Identify which cell holds the provided text, then report its (x, y) central coordinate. 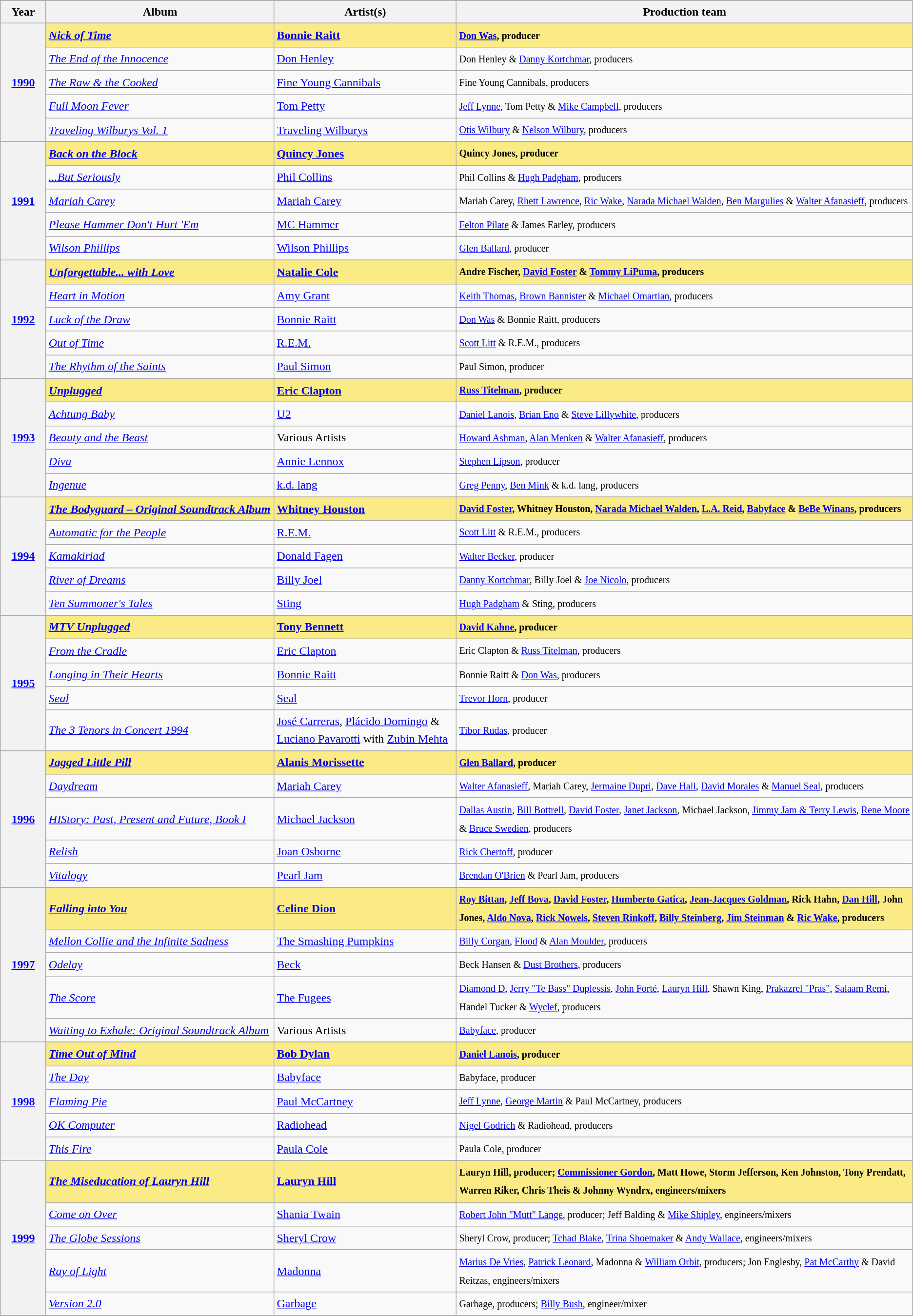
Tom Petty (365, 106)
The Rhythm of the Saints (160, 367)
Greg Penny, Ben Mink & k.d. lang, producers (685, 485)
Billy Corgan, Flood & Alan Moulder, producers (685, 941)
Marius De Vries, Patrick Leonard, Madonna & William Orbit, producers; Jon Englesby, Pat McCarthy & David Reitzas, engineers/mixers (685, 1271)
Unforgettable... with Love (160, 272)
David Foster, Whitney Houston, Narada Michael Walden, L.A. Reid, Babyface & BeBe Winans, producers (685, 509)
Walter Afanasieff, Mariah Carey, Jermaine Dupri, Dave Hall, David Morales & Manuel Seal, producers (685, 786)
Madonna (365, 1271)
Paula Cole, producer (685, 1149)
Jeff Lynne, Tom Petty & Mike Campbell, producers (685, 106)
Traveling Wilburys Vol. 1 (160, 130)
1993 (23, 438)
Robert John "Mutt" Lange, producer; Jeff Balding & Mike Shipley, engineers/mixers (685, 1214)
Version 2.0 (160, 1304)
Hugh Padgham & Sting, producers (685, 604)
Amy Grant (365, 295)
José Carreras, Plácido Domingo & Luciano Pavarotti with Zubin Mehta (365, 730)
Phil Collins (365, 177)
Traveling Wilburys (365, 130)
Ten Summoner's Tales (160, 604)
Paula Cole (365, 1149)
1990 (23, 83)
Vitalogy (160, 876)
Automatic for the People (160, 532)
Eric Clapton & Russ Titelman, producers (685, 650)
Pearl Jam (365, 876)
1997 (23, 965)
Daydream (160, 786)
Time Out of Mind (160, 1054)
1998 (23, 1101)
The Fugees (365, 998)
Otis Wilbury & Nelson Wilbury, producers (685, 130)
Billy Joel (365, 580)
Beauty and the Beast (160, 438)
The Bodyguard – Original Soundtrack Album (160, 509)
Ingenue (160, 485)
Waiting to Exhale: Original Soundtrack Album (160, 1031)
...But Seriously (160, 177)
Year (23, 12)
David Kahne, producer (685, 627)
Sheryl Crow (365, 1238)
Babyface (365, 1078)
1992 (23, 319)
Whitney Houston (365, 509)
The Miseducation of Lauryn Hill (160, 1181)
Kamakiriad (160, 556)
Daniel Lanois, producer (685, 1054)
1996 (23, 819)
Joan Osborne (365, 851)
Felton Pilate & James Earley, producers (685, 224)
Danny Kortchmar, Billy Joel & Joe Nicolo, producers (685, 580)
This Fire (160, 1149)
The Raw & the Cooked (160, 83)
Garbage, producers; Billy Bush, engineer/mixer (685, 1304)
Fine Young Cannibals (365, 83)
Ray of Light (160, 1271)
1994 (23, 556)
Quincy Jones, producer (685, 154)
Michael Jackson (365, 819)
HIStory: Past, Present and Future, Book I (160, 819)
Rick Chertoff, producer (685, 851)
Heart in Motion (160, 295)
Nick of Time (160, 35)
Howard Ashman, Alan Menken & Walter Afanasieff, producers (685, 438)
Don Was, producer (685, 35)
Paul McCartney (365, 1101)
Please Hammer Don't Hurt 'Em (160, 224)
Bob Dylan (365, 1054)
Stephen Lipson, producer (685, 461)
Don Henley (365, 59)
Celine Dion (365, 908)
The Globe Sessions (160, 1238)
Mariah Carey, Rhett Lawrence, Ric Wake, Narada Michael Walden, Ben Margulies & Walter Afanasieff, producers (685, 201)
Unplugged (160, 390)
U2 (365, 414)
Falling into You (160, 908)
Mellon Collie and the Infinite Sadness (160, 941)
Out of Time (160, 343)
1991 (23, 201)
Donald Fagen (365, 556)
Diamond D, Jerry "Te Bass" Duplessis, John Forté, Lauryn Hill, Shawn King, Prakazrel "Pras", Salaam Remi, Handel Tucker & Wyclef, producers (685, 998)
Flaming Pie (160, 1101)
Sheryl Crow, producer; Tchad Blake, Trina Shoemaker & Andy Wallace, engineers/mixers (685, 1238)
Paul Simon, producer (685, 367)
River of Dreams (160, 580)
Annie Lennox (365, 461)
Odelay (160, 964)
Album (160, 12)
Jeff Lynne, George Martin & Paul McCartney, producers (685, 1101)
Tony Bennett (365, 627)
Jagged Little Pill (160, 763)
Alanis Morissette (365, 763)
Relish (160, 851)
The Score (160, 998)
Artist(s) (365, 12)
Full Moon Fever (160, 106)
Keith Thomas, Brown Bannister & Michael Omartian, producers (685, 295)
Radiohead (365, 1125)
Bonnie Raitt & Don Was, producers (685, 675)
Back on the Block (160, 154)
Longing in Their Hearts (160, 675)
Diva (160, 461)
Nigel Godrich & Radiohead, producers (685, 1125)
Phil Collins & Hugh Padgham, producers (685, 177)
Beck Hansen & Dust Brothers, producers (685, 964)
From the Cradle (160, 650)
The Day (160, 1078)
Fine Young Cannibals, producers (685, 83)
Andre Fischer, David Foster & Tommy LiPuma, producers (685, 272)
Natalie Cole (365, 272)
Lauryn Hill (365, 1181)
1995 (23, 683)
Dallas Austin, Bill Bottrell, David Foster, Janet Jackson, Michael Jackson, Jimmy Jam & Terry Lewis, Rene Moore & Bruce Swedien, producers (685, 819)
Come on Over (160, 1214)
Garbage (365, 1304)
The 3 Tenors in Concert 1994 (160, 730)
Paul Simon (365, 367)
Beck (365, 964)
Don Henley & Danny Kortchmar, producers (685, 59)
Shania Twain (365, 1214)
The Smashing Pumpkins (365, 941)
Tibor Rudas, producer (685, 730)
Walter Becker, producer (685, 556)
Daniel Lanois, Brian Eno & Steve Lillywhite, producers (685, 414)
The End of the Innocence (160, 59)
Don Was & Bonnie Raitt, producers (685, 320)
OK Computer (160, 1125)
Trevor Horn, producer (685, 698)
Quincy Jones (365, 154)
Achtung Baby (160, 414)
k.d. lang (365, 485)
Production team (685, 12)
1999 (23, 1238)
Sting (365, 604)
MC Hammer (365, 224)
Brendan O'Brien & Pearl Jam, producers (685, 876)
MTV Unplugged (160, 627)
Russ Titelman, producer (685, 390)
Luck of the Draw (160, 320)
